Provide the (x, y) coordinate of the cell's center where the given text is located.  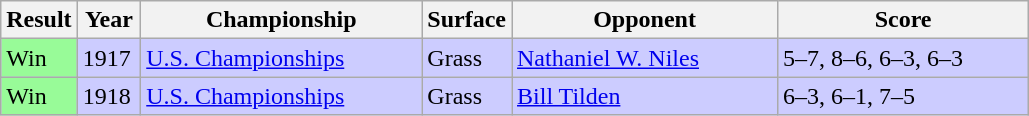
Bill Tilden (645, 96)
Surface (467, 20)
Score (904, 20)
6–3, 6–1, 7–5 (904, 96)
1918 (109, 96)
Championship (282, 20)
Result (39, 20)
Opponent (645, 20)
5–7, 8–6, 6–3, 6–3 (904, 58)
Year (109, 20)
Nathaniel W. Niles (645, 58)
1917 (109, 58)
